For the text-containing cell, return its midpoint in (X, Y) coordinate format. 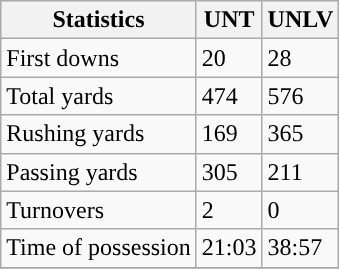
0 (300, 210)
UNLV (300, 20)
38:57 (300, 248)
2 (229, 210)
Total yards (99, 96)
365 (300, 134)
21:03 (229, 248)
28 (300, 58)
Passing yards (99, 172)
Statistics (99, 20)
First downs (99, 58)
Time of possession (99, 248)
20 (229, 58)
169 (229, 134)
UNT (229, 20)
305 (229, 172)
474 (229, 96)
Turnovers (99, 210)
Rushing yards (99, 134)
211 (300, 172)
576 (300, 96)
